Scan for the cell matching the given text and deliver its [x, y] coordinate at center. 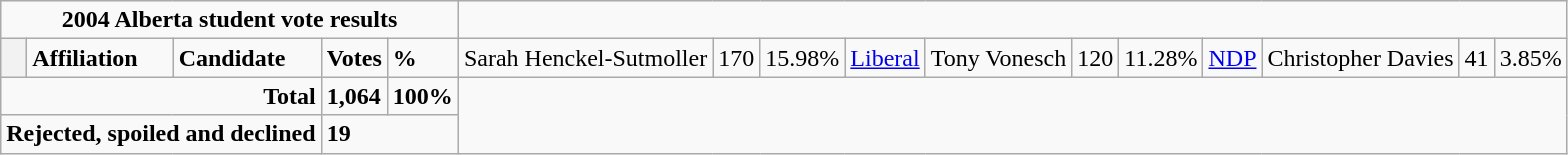
Affiliation [100, 58]
15.98% [802, 58]
11.28% [1161, 58]
% [422, 58]
19 [390, 134]
Votes [354, 58]
Sarah Henckel-Sutmoller [585, 58]
Liberal [885, 58]
Candidate [247, 58]
1,064 [354, 96]
3.85% [1530, 58]
Total [161, 96]
100% [422, 96]
170 [736, 58]
Tony Vonesch [998, 58]
41 [1476, 58]
Rejected, spoiled and declined [161, 134]
Christopher Davies [1360, 58]
120 [1096, 58]
NDP [1232, 58]
2004 Alberta student vote results [230, 20]
